Output the [x, y] coordinate of the center of the cell containing the given text.  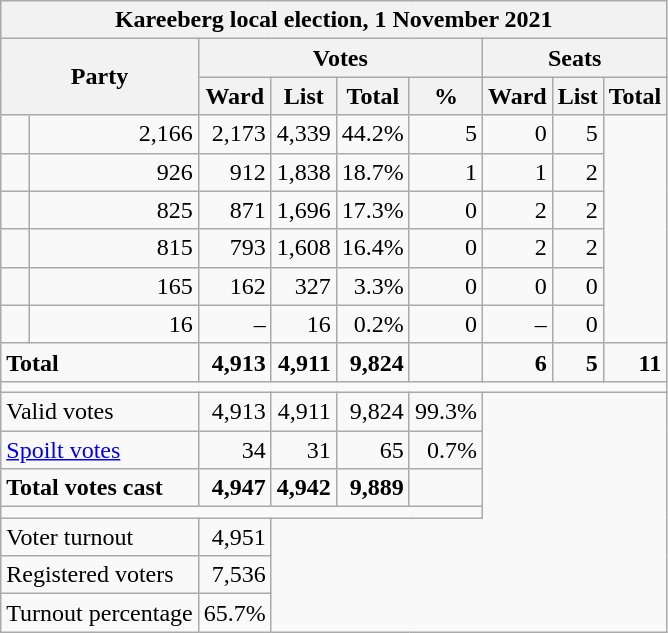
99.3% [446, 411]
1,608 [304, 248]
2,173 [234, 134]
Kareeberg local election, 1 November 2021 [334, 20]
793 [234, 248]
825 [114, 210]
7,536 [234, 575]
18.7% [372, 172]
3.3% [372, 286]
44.2% [372, 134]
2,166 [114, 134]
926 [114, 172]
6 [517, 362]
4,339 [304, 134]
1,838 [304, 172]
165 [114, 286]
0.7% [446, 449]
65 [372, 449]
162 [234, 286]
65.7% [234, 613]
4,942 [304, 488]
16.4% [372, 248]
4,951 [234, 537]
34 [234, 449]
11 [635, 362]
Voter turnout [100, 537]
31 [304, 449]
Turnout percentage [100, 613]
0.2% [372, 324]
9,889 [372, 488]
815 [114, 248]
912 [234, 172]
4,947 [234, 488]
871 [234, 210]
1,696 [304, 210]
% [446, 96]
Party [100, 77]
Votes [340, 58]
17.3% [372, 210]
Total votes cast [100, 488]
Spoilt votes [100, 449]
327 [304, 286]
Seats [574, 58]
Registered voters [100, 575]
Valid votes [100, 411]
